Search for the cell housing the specified text and yield its [x, y] center coordinate. 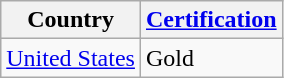
United States [71, 58]
Certification [211, 20]
Gold [211, 58]
Country [71, 20]
